Pinpoint the cell where the given text exists, returning its (x, y) midpoint coordinate. 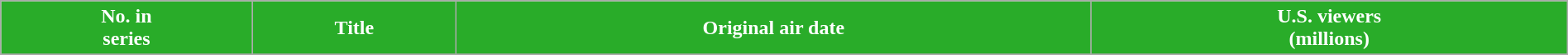
Original air date (774, 28)
Title (354, 28)
U.S. viewers(millions) (1329, 28)
No. inseries (127, 28)
